Locate the cell with the specified text and output its (X, Y) center coordinate. 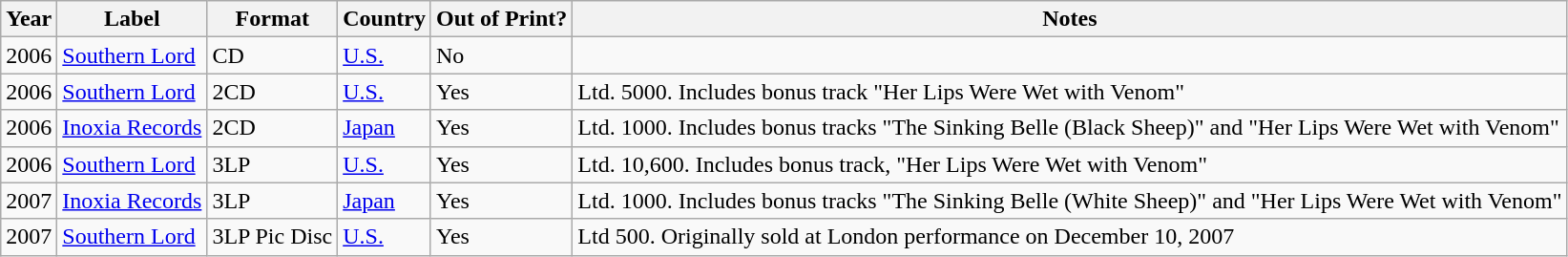
Format (273, 19)
Ltd. 5000. Includes bonus track "Her Lips Were Wet with Venom" (1070, 92)
Ltd. 10,600. Includes bonus track, "Her Lips Were Wet with Venom" (1070, 164)
Ltd. 1000. Includes bonus tracks "The Sinking Belle (White Sheep)" and "Her Lips Were Wet with Venom" (1070, 201)
Label (132, 19)
Year (29, 19)
Notes (1070, 19)
Ltd. 1000. Includes bonus tracks "The Sinking Belle (Black Sheep)" and "Her Lips Were Wet with Venom" (1070, 128)
CD (273, 55)
3LP Pic Disc (273, 237)
Country (385, 19)
Out of Print? (501, 19)
Ltd 500. Originally sold at London performance on December 10, 2007 (1070, 237)
No (501, 55)
